Extract the [x, y] coordinate from the center of the cell holding the provided text.  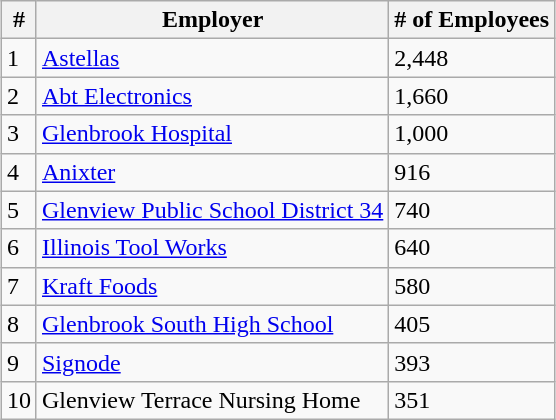
Anixter [212, 172]
4 [18, 172]
Glenbrook South High School [212, 324]
Illinois Tool Works [212, 248]
Glenview Public School District 34 [212, 210]
7 [18, 286]
8 [18, 324]
Abt Electronics [212, 96]
351 [472, 400]
# [18, 20]
Employer [212, 20]
405 [472, 324]
640 [472, 248]
6 [18, 248]
580 [472, 286]
1,000 [472, 134]
Kraft Foods [212, 286]
Astellas [212, 58]
5 [18, 210]
1 [18, 58]
Signode [212, 362]
2,448 [472, 58]
9 [18, 362]
740 [472, 210]
916 [472, 172]
1,660 [472, 96]
Glenbrook Hospital [212, 134]
2 [18, 96]
393 [472, 362]
3 [18, 134]
# of Employees [472, 20]
10 [18, 400]
Glenview Terrace Nursing Home [212, 400]
